Detect which cell encompasses the target text, then output its [X, Y] center coordinate. 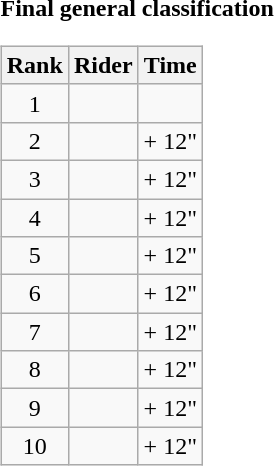
5 [34, 256]
6 [34, 294]
2 [34, 141]
3 [34, 179]
10 [34, 446]
4 [34, 217]
9 [34, 408]
1 [34, 103]
Rank [34, 65]
8 [34, 370]
Rider [103, 65]
Time [170, 65]
7 [34, 332]
